Pinpoint the cell where the given text exists, returning its (X, Y) midpoint coordinate. 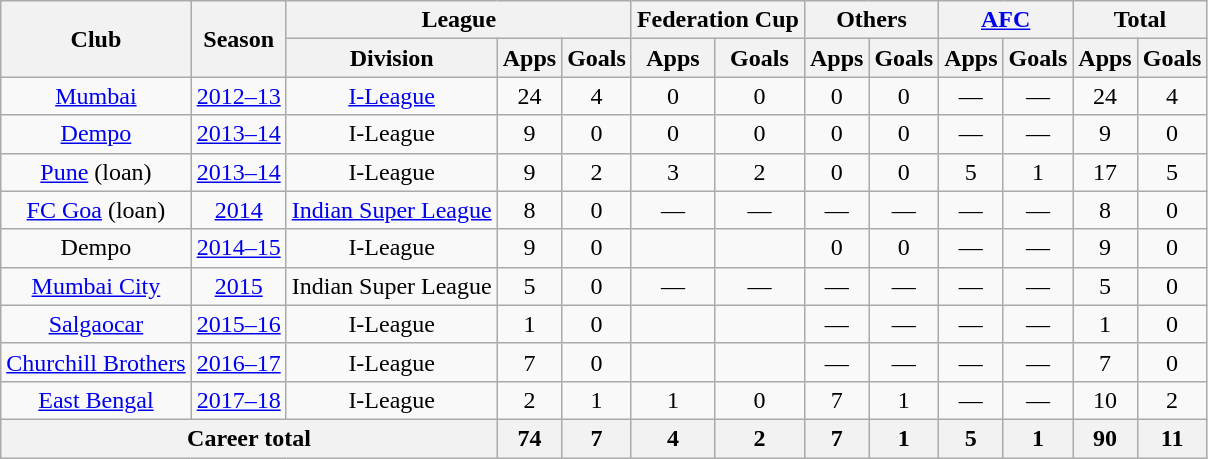
Club (96, 39)
Salgaocar (96, 324)
Federation Cup (718, 20)
17 (1105, 172)
2014 (238, 210)
Total (1140, 20)
11 (1172, 438)
Division (392, 58)
East Bengal (96, 400)
2015–16 (238, 324)
90 (1105, 438)
2012–13 (238, 96)
2017–18 (238, 400)
Mumbai City (96, 286)
2016–17 (238, 362)
2014–15 (238, 248)
10 (1105, 400)
Season (238, 39)
Churchill Brothers (96, 362)
74 (529, 438)
League (458, 20)
Pune (loan) (96, 172)
AFC (1006, 20)
Mumbai (96, 96)
Career total (249, 438)
2015 (238, 286)
3 (672, 172)
Others (871, 20)
FC Goa (loan) (96, 210)
